Detect which cell encompasses the target text, then output its (X, Y) center coordinate. 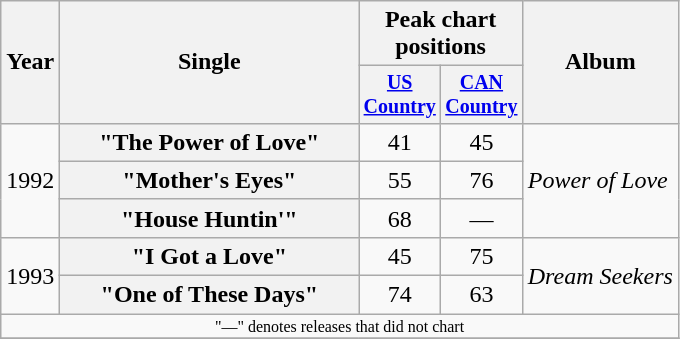
"The Power of Love" (210, 142)
74 (400, 295)
76 (482, 180)
Year (30, 62)
"One of These Days" (210, 295)
Power of Love (600, 180)
CAN Country (482, 94)
"Mother's Eyes" (210, 180)
41 (400, 142)
63 (482, 295)
"House Huntin'" (210, 218)
55 (400, 180)
US Country (400, 94)
75 (482, 256)
"I Got a Love" (210, 256)
1992 (30, 180)
Dream Seekers (600, 275)
68 (400, 218)
Peak chartpositions (440, 34)
Album (600, 62)
"—" denotes releases that did not chart (340, 326)
— (482, 218)
Single (210, 62)
1993 (30, 275)
